Scan for the cell matching the given text and deliver its (X, Y) coordinate at center. 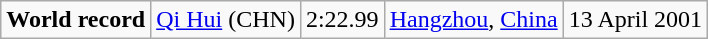
13 April 2001 (635, 20)
2:22.99 (342, 20)
World record (76, 20)
Hangzhou, China (474, 20)
Qi Hui (CHN) (226, 20)
